Find where the given text appears and provide that cell's center as [X, Y] coordinate. 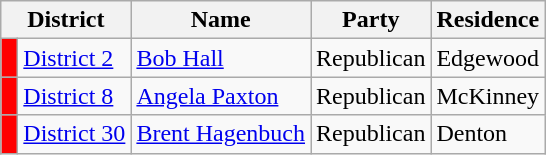
Name [221, 20]
Party [371, 20]
District 30 [74, 134]
District [66, 20]
Denton [488, 134]
District 8 [74, 96]
Angela Paxton [221, 96]
Edgewood [488, 58]
District 2 [74, 58]
Bob Hall [221, 58]
McKinney [488, 96]
Residence [488, 20]
Brent Hagenbuch [221, 134]
